Return the [x, y] coordinate for the center point of the cell that contains the specified text.  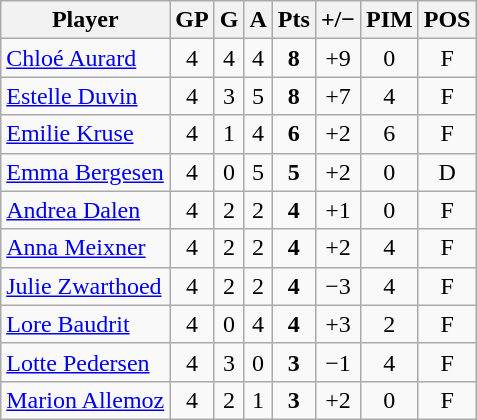
Emilie Kruse [86, 134]
Pts [294, 20]
Anna Meixner [86, 248]
Player [86, 20]
Marion Allemoz [86, 400]
Estelle Duvin [86, 96]
GP [192, 20]
Andrea Dalen [86, 210]
Lotte Pedersen [86, 362]
+7 [338, 96]
+1 [338, 210]
Julie Zwarthoed [86, 286]
PIM [389, 20]
+/− [338, 20]
D [447, 172]
−3 [338, 286]
Lore Baudrit [86, 324]
+9 [338, 58]
+3 [338, 324]
G [229, 20]
−1 [338, 362]
A [258, 20]
POS [447, 20]
Chloé Aurard [86, 58]
Emma Bergesen [86, 172]
